Provide the (X, Y) coordinate of the cell's center where the given text is located.  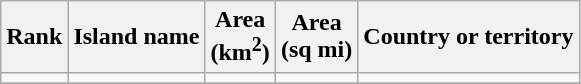
Area(km2) (240, 37)
Country or territory (468, 37)
Area(sq mi) (316, 37)
Rank (34, 37)
Island name (136, 37)
